Return the (x, y) coordinate for the center point of the cell that contains the specified text.  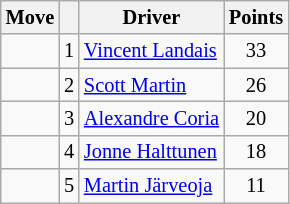
26 (256, 85)
Jonne Halttunen (152, 152)
20 (256, 118)
5 (69, 186)
1 (69, 51)
3 (69, 118)
Martin Järveoja (152, 186)
Points (256, 17)
Driver (152, 17)
Vincent Landais (152, 51)
4 (69, 152)
18 (256, 152)
33 (256, 51)
2 (69, 85)
Alexandre Coria (152, 118)
11 (256, 186)
Scott Martin (152, 85)
Move (30, 17)
